Identify which cell holds the provided text, then report its (X, Y) central coordinate. 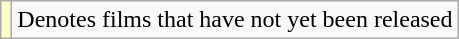
Denotes films that have not yet been released (235, 20)
